For the text-containing cell, return its midpoint in (X, Y) coordinate format. 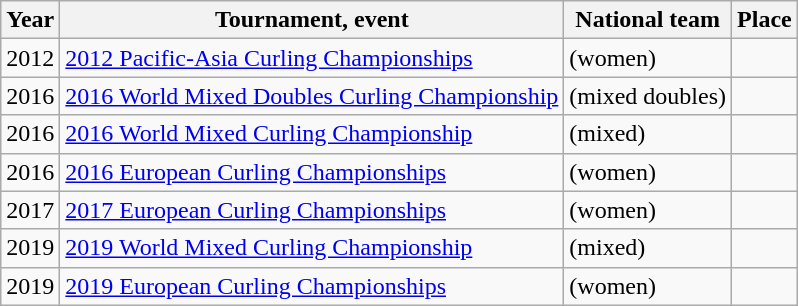
2017 European Curling Championships (312, 210)
2012 (30, 58)
National team (648, 20)
2019 European Curling Championships (312, 286)
Year (30, 20)
(mixed doubles) (648, 96)
2016 World Mixed Curling Championship (312, 134)
2016 World Mixed Doubles Curling Championship (312, 96)
Tournament, event (312, 20)
2017 (30, 210)
Place (765, 20)
2019 World Mixed Curling Championship (312, 248)
2016 European Curling Championships (312, 172)
2012 Pacific-Asia Curling Championships (312, 58)
